Find where the given text appears and provide that cell's center as (X, Y) coordinate. 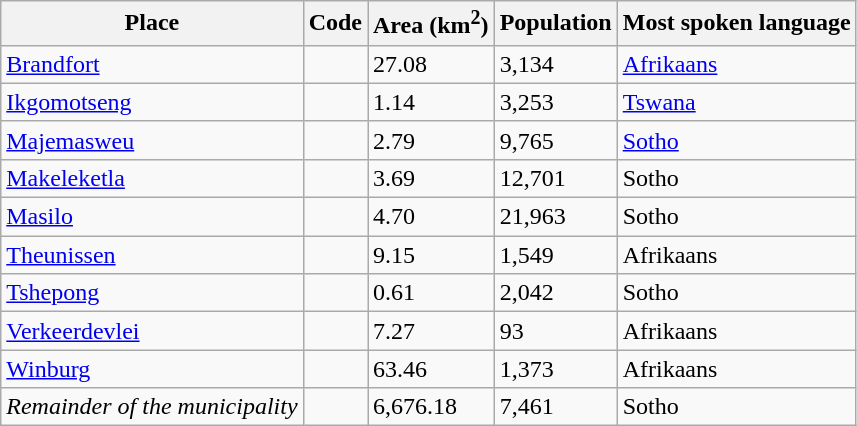
Remainder of the municipality (152, 407)
9,765 (556, 140)
63.46 (432, 369)
Most spoken language (736, 24)
Brandfort (152, 64)
93 (556, 331)
Tshepong (152, 293)
7,461 (556, 407)
2,042 (556, 293)
0.61 (432, 293)
Area (km2) (432, 24)
Verkeerdevlei (152, 331)
1,373 (556, 369)
Winburg (152, 369)
2.79 (432, 140)
Majemasweu (152, 140)
3.69 (432, 178)
3,134 (556, 64)
Theunissen (152, 255)
Population (556, 24)
4.70 (432, 217)
27.08 (432, 64)
21,963 (556, 217)
9.15 (432, 255)
1,549 (556, 255)
Tswana (736, 102)
6,676.18 (432, 407)
Makeleketla (152, 178)
12,701 (556, 178)
3,253 (556, 102)
1.14 (432, 102)
Place (152, 24)
7.27 (432, 331)
Code (335, 24)
Masilo (152, 217)
Ikgomotseng (152, 102)
